Scan for the cell matching the given text and deliver its (x, y) coordinate at center. 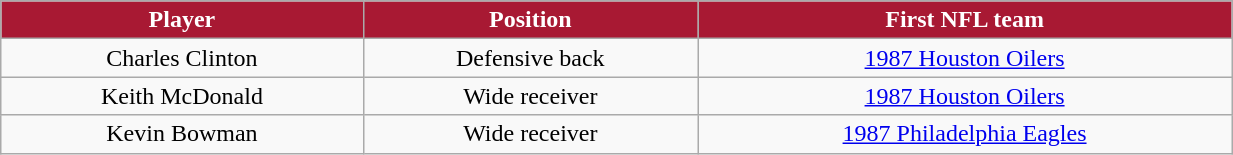
Keith McDonald (182, 96)
1987 Philadelphia Eagles (965, 134)
Position (530, 20)
Player (182, 20)
First NFL team (965, 20)
Defensive back (530, 58)
Kevin Bowman (182, 134)
Charles Clinton (182, 58)
